Provide the (X, Y) coordinate of the cell's center where the given text is located.  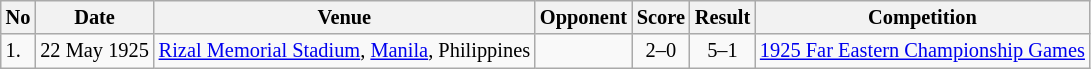
Result (722, 17)
Score (661, 17)
No (18, 17)
2–0 (661, 51)
1925 Far Eastern Championship Games (922, 51)
22 May 1925 (94, 51)
Competition (922, 17)
1. (18, 51)
Opponent (584, 17)
Venue (344, 17)
5–1 (722, 51)
Rizal Memorial Stadium, Manila, Philippines (344, 51)
Date (94, 17)
